Search for the cell housing the specified text and yield its (x, y) center coordinate. 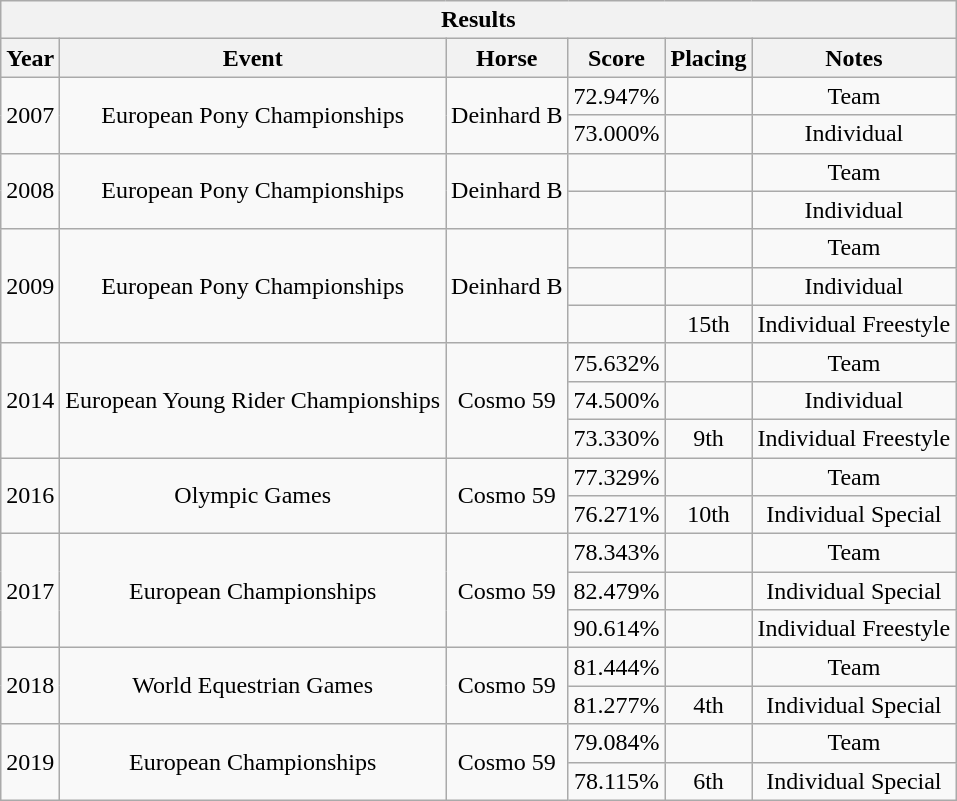
81.277% (616, 705)
2018 (30, 686)
Event (253, 58)
2007 (30, 115)
Horse (507, 58)
Placing (708, 58)
2009 (30, 286)
78.343% (616, 553)
10th (708, 515)
4th (708, 705)
72.947% (616, 96)
World Equestrian Games (253, 686)
79.084% (616, 743)
15th (708, 324)
Notes (854, 58)
6th (708, 781)
77.329% (616, 477)
Results (478, 20)
2014 (30, 400)
82.479% (616, 591)
2008 (30, 191)
75.632% (616, 362)
81.444% (616, 667)
76.271% (616, 515)
78.115% (616, 781)
2017 (30, 591)
Score (616, 58)
Olympic Games (253, 496)
European Young Rider Championships (253, 400)
9th (708, 438)
73.330% (616, 438)
2019 (30, 762)
73.000% (616, 134)
2016 (30, 496)
90.614% (616, 629)
74.500% (616, 400)
Year (30, 58)
